Return the [X, Y] coordinate for the center point of the cell that contains the specified text.  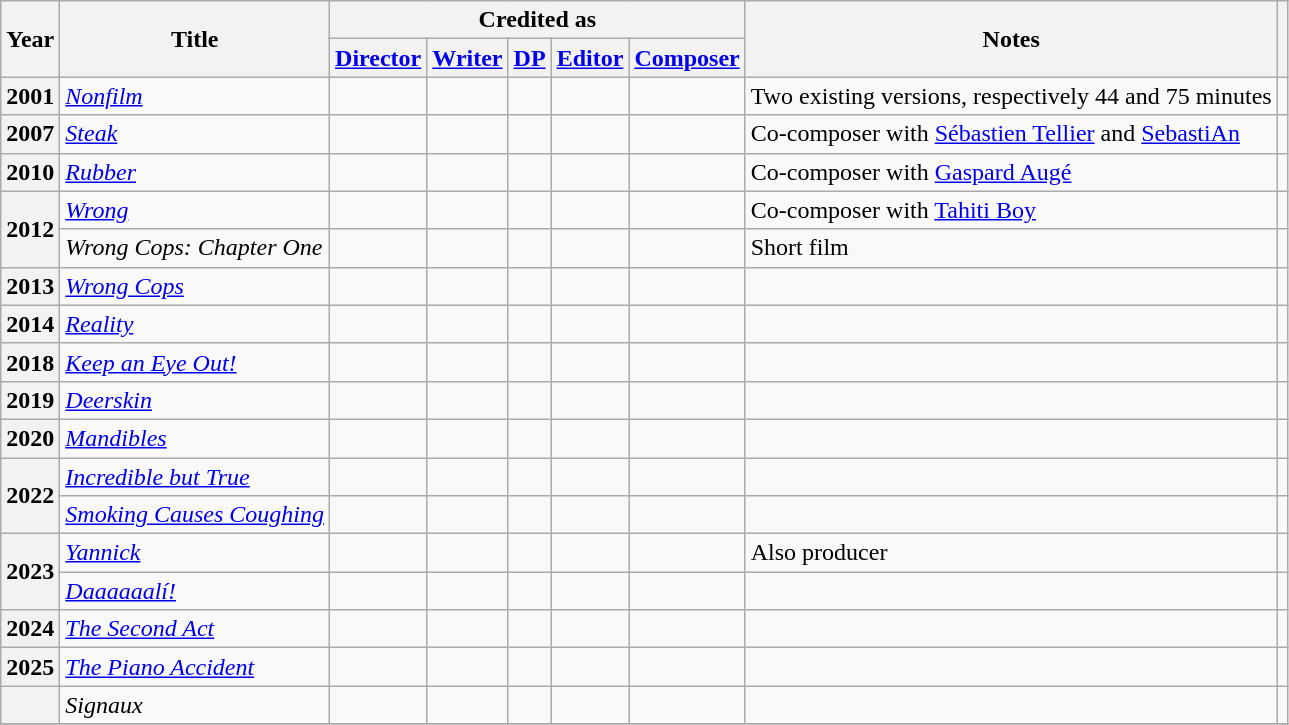
2020 [30, 438]
Co-composer with Sébastien Tellier and SebastiAn [1011, 134]
Wrong [195, 210]
The Piano Accident [195, 667]
2010 [30, 172]
Signaux [195, 705]
Composer [687, 58]
Co-composer with Tahiti Boy [1011, 210]
Year [30, 39]
Also producer [1011, 553]
2001 [30, 96]
Two existing versions, respectively 44 and 75 minutes [1011, 96]
2012 [30, 229]
2022 [30, 496]
2024 [30, 629]
Short film [1011, 248]
Yannick [195, 553]
Wrong Cops: Chapter One [195, 248]
DP [530, 58]
Nonfilm [195, 96]
Keep an Eye Out! [195, 362]
Incredible but True [195, 477]
Notes [1011, 39]
Title [195, 39]
2007 [30, 134]
The Second Act [195, 629]
Wrong Cops [195, 286]
Daaaaaalí! [195, 591]
Steak [195, 134]
2019 [30, 400]
2025 [30, 667]
Writer [468, 58]
2018 [30, 362]
Credited as [538, 20]
2023 [30, 572]
Co-composer with Gaspard Augé [1011, 172]
Editor [590, 58]
Director [378, 58]
Reality [195, 324]
2013 [30, 286]
Deerskin [195, 400]
Mandibles [195, 438]
Rubber [195, 172]
Smoking Causes Coughing [195, 515]
2014 [30, 324]
